Output the (x, y) coordinate of the center of the cell containing the given text.  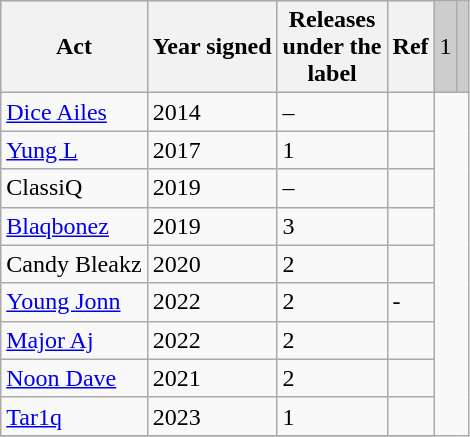
2014 (212, 112)
Year signed (212, 47)
Noon Dave (74, 378)
Young Jonn (74, 302)
3 (332, 226)
Act (74, 47)
ClassiQ (74, 188)
2017 (212, 150)
2021 (212, 378)
Blaqbonez (74, 226)
Dice Ailes (74, 112)
- (410, 302)
Major Aj (74, 340)
Ref (410, 47)
Tar1q (74, 416)
2023 (212, 416)
2020 (212, 264)
Releases under the label (332, 47)
Yung L (74, 150)
Candy Bleakz (74, 264)
